Identify which cell holds the provided text, then report its [x, y] central coordinate. 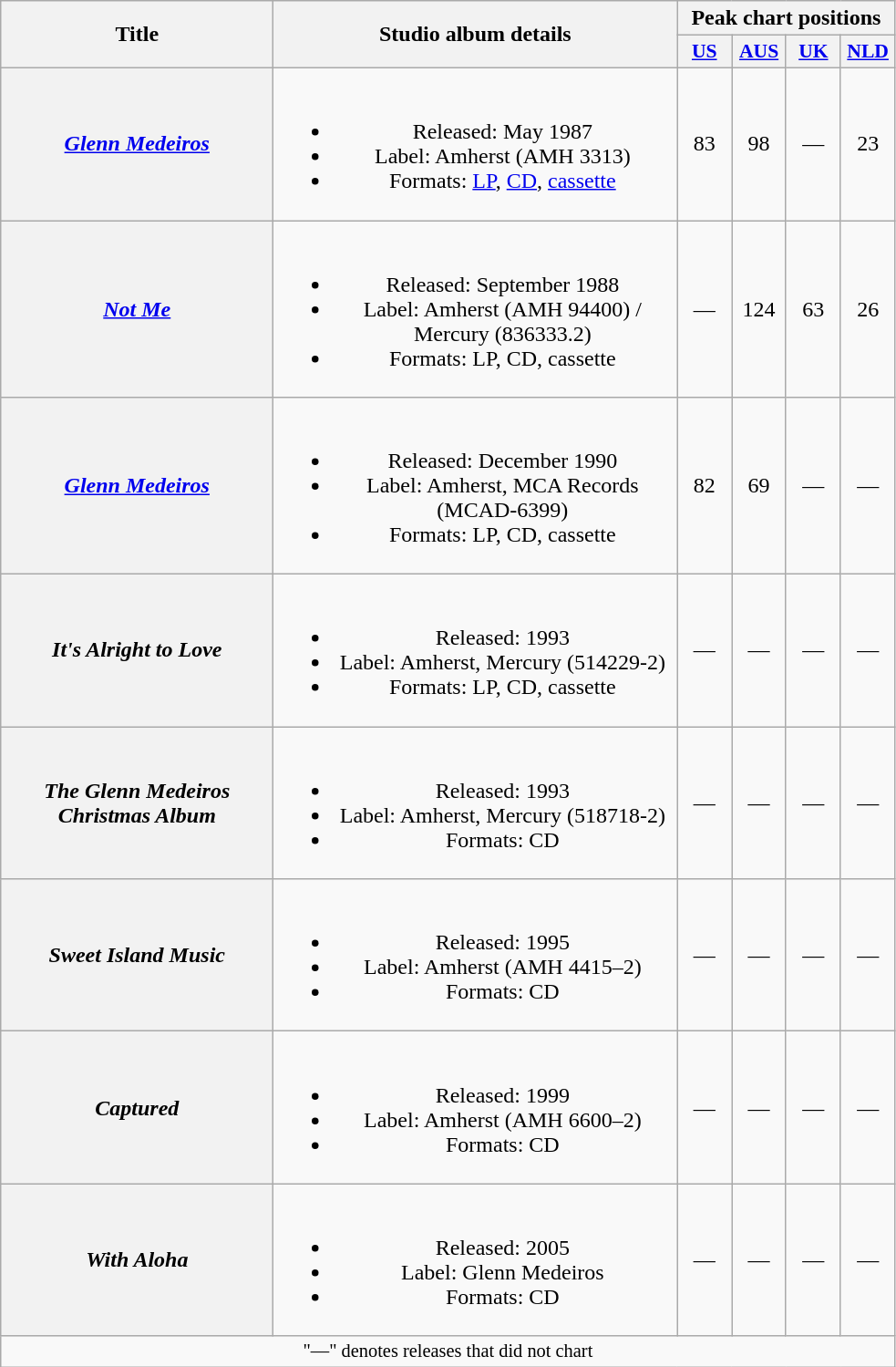
83 [705, 144]
US [705, 52]
98 [759, 144]
The Glenn Medeiros Christmas Album [137, 803]
Captured [137, 1107]
82 [705, 486]
26 [868, 309]
Released: 1993Label: Amherst, Mercury (518718-2)Formats: CD [476, 803]
UK [813, 52]
69 [759, 486]
Not Me [137, 309]
Released: May 1987Label: Amherst (AMH 3313)Formats: LP, CD, cassette [476, 144]
Title [137, 35]
Studio album details [476, 35]
Sweet Island Music [137, 956]
With Aloha [137, 1260]
Released: 1995Label: Amherst (AMH 4415–2)Formats: CD [476, 956]
Released: 2005Label: Glenn MedeirosFormats: CD [476, 1260]
"—" denotes releases that did not chart [448, 1351]
23 [868, 144]
63 [813, 309]
Released: September 1988Label: Amherst (AMH 94400) / Mercury (836333.2)Formats: LP, CD, cassette [476, 309]
It's Alright to Love [137, 651]
NLD [868, 52]
Released: 1999Label: Amherst (AMH 6600–2)Formats: CD [476, 1107]
Released: 1993Label: Amherst, Mercury (514229-2)Formats: LP, CD, cassette [476, 651]
AUS [759, 52]
124 [759, 309]
Peak chart positions [786, 18]
Released: December 1990Label: Amherst, MCA Records (MCAD-6399)Formats: LP, CD, cassette [476, 486]
